Find where the given text appears and provide that cell's center as (X, Y) coordinate. 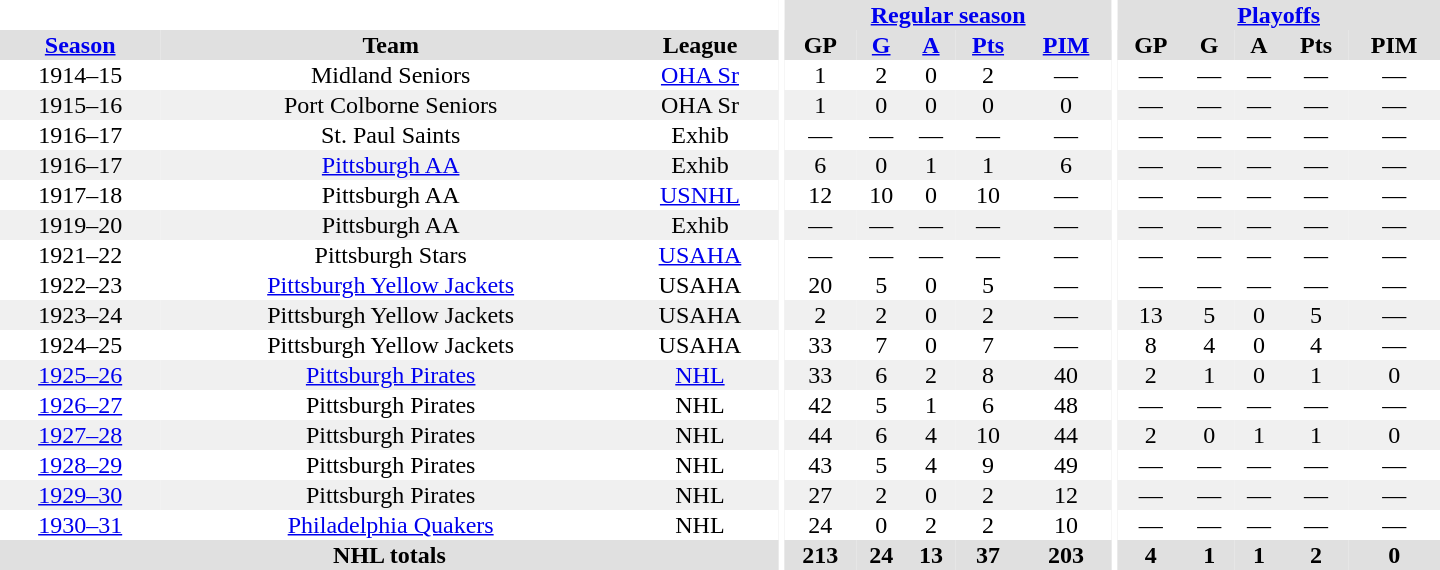
Midland Seniors (390, 75)
1919–20 (80, 225)
48 (1066, 405)
USNHL (700, 195)
Playoffs (1278, 15)
Philadelphia Quakers (390, 525)
Season (80, 45)
213 (820, 555)
1926–27 (80, 405)
1924–25 (80, 345)
1914–15 (80, 75)
1923–24 (80, 315)
1927–28 (80, 435)
1929–30 (80, 495)
43 (820, 465)
NHL totals (390, 555)
Team (390, 45)
27 (820, 495)
49 (1066, 465)
Regular season (948, 15)
1930–31 (80, 525)
203 (1066, 555)
Port Colborne Seniors (390, 105)
40 (1066, 375)
42 (820, 405)
37 (988, 555)
1928–29 (80, 465)
1922–23 (80, 285)
1925–26 (80, 375)
St. Paul Saints (390, 135)
League (700, 45)
1917–18 (80, 195)
1915–16 (80, 105)
9 (988, 465)
20 (820, 285)
1921–22 (80, 255)
Pittsburgh Stars (390, 255)
